Return [X, Y] of the center of cell containing provided text 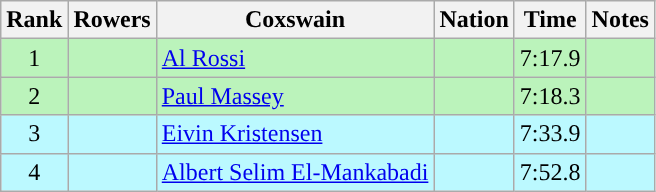
Paul Massey [295, 96]
Al Rossi [295, 58]
7:33.9 [550, 134]
1 [34, 58]
Nation [474, 20]
3 [34, 134]
2 [34, 96]
Rowers [112, 20]
Time [550, 20]
7:18.3 [550, 96]
Rank [34, 20]
Notes [620, 20]
4 [34, 172]
Eivin Kristensen [295, 134]
7:52.8 [550, 172]
Albert Selim El-Mankabadi [295, 172]
7:17.9 [550, 58]
Coxswain [295, 20]
